Detect which cell encompasses the target text, then output its (X, Y) center coordinate. 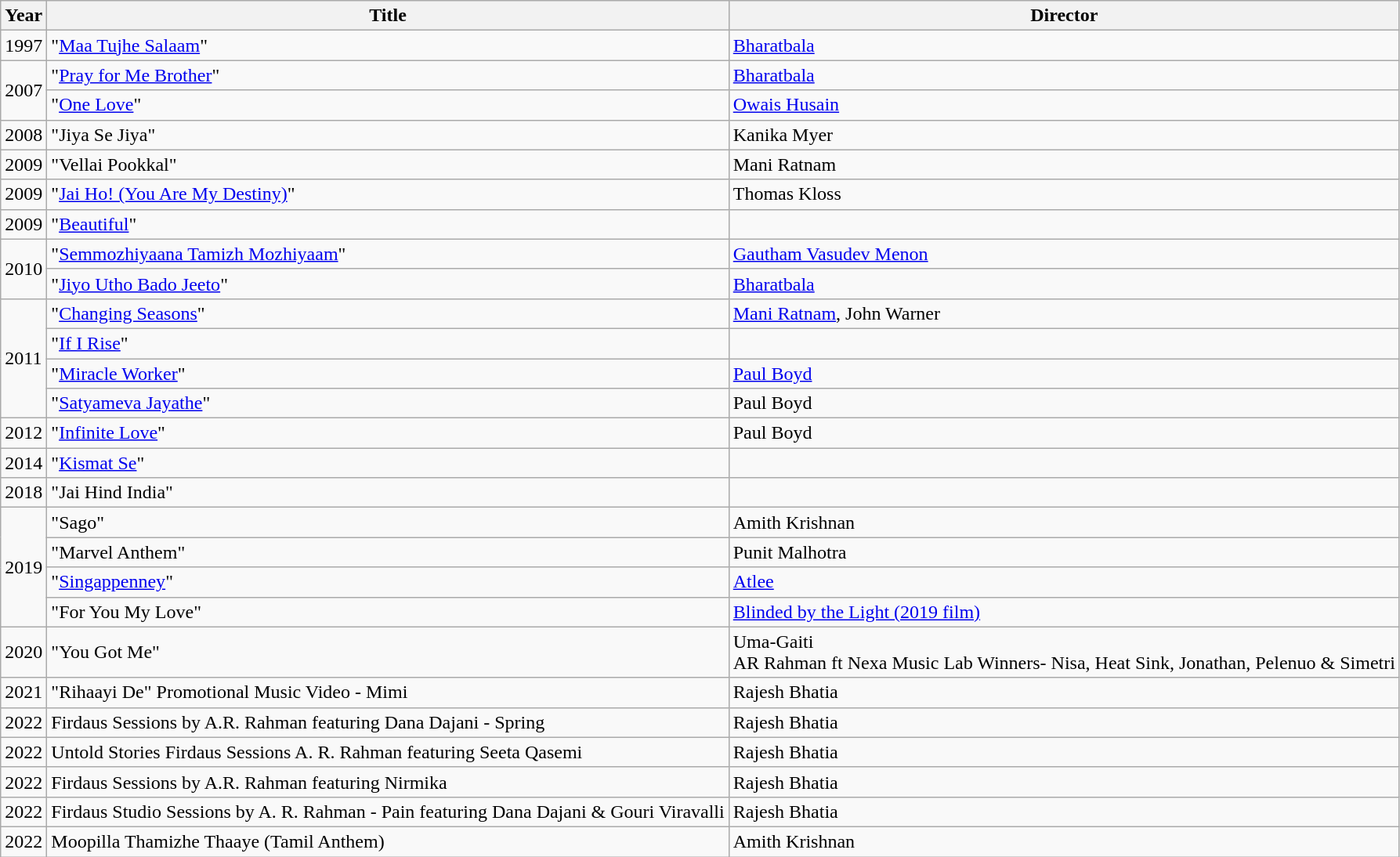
"Semmozhiyaana Tamizh Mozhiyaam" (388, 254)
2021 (24, 692)
"Satyameva Jayathe" (388, 403)
Director (1064, 16)
"For You My Love" (388, 612)
Firdaus Studio Sessions by A. R. Rahman - Pain featuring Dana Dajani & Gouri Viravalli (388, 812)
Gautham Vasudev Menon (1064, 254)
"Miracle Worker" (388, 374)
"Vellai Pookkal" (388, 165)
"You Got Me" (388, 652)
"Jai Ho! (You Are My Destiny)" (388, 194)
Atlee (1064, 582)
Punit Malhotra (1064, 552)
Firdaus Sessions by A.R. Rahman featuring Nirmika (388, 782)
"One Love" (388, 105)
2008 (24, 135)
"Sago" (388, 523)
2020 (24, 652)
2011 (24, 358)
Kanika Myer (1064, 135)
Untold Stories Firdaus Sessions A. R. Rahman featuring Seeta Qasemi (388, 752)
"Changing Seasons" (388, 313)
1997 (24, 45)
2014 (24, 463)
Owais Husain (1064, 105)
2012 (24, 433)
Blinded by the Light (2019 film) (1064, 612)
"Jiyo Utho Bado Jeeto" (388, 284)
"Maa Tujhe Salaam" (388, 45)
Year (24, 16)
"Marvel Anthem" (388, 552)
Mani Ratnam, John Warner (1064, 313)
"Infinite Love" (388, 433)
"Beautiful" (388, 224)
"Rihaayi De" Promotional Music Video - Mimi (388, 692)
Title (388, 16)
2010 (24, 269)
"Jiya Se Jiya" (388, 135)
Firdaus Sessions by A.R. Rahman featuring Dana Dajani - Spring (388, 722)
"Kismat Se" (388, 463)
"Pray for Me Brother" (388, 75)
Mani Ratnam (1064, 165)
2019 (24, 567)
Thomas Kloss (1064, 194)
Moopilla Thamizhe Thaaye (Tamil Anthem) (388, 841)
"If I Rise" (388, 343)
2018 (24, 493)
"Jai Hind India" (388, 493)
Uma-GaitiAR Rahman ft Nexa Music Lab Winners- Nisa, Heat Sink, Jonathan, Pelenuo & Simetri (1064, 652)
"Singappenney" (388, 582)
2007 (24, 90)
